Determine the [X, Y] coordinate at the center of the cell enclosing the given text.  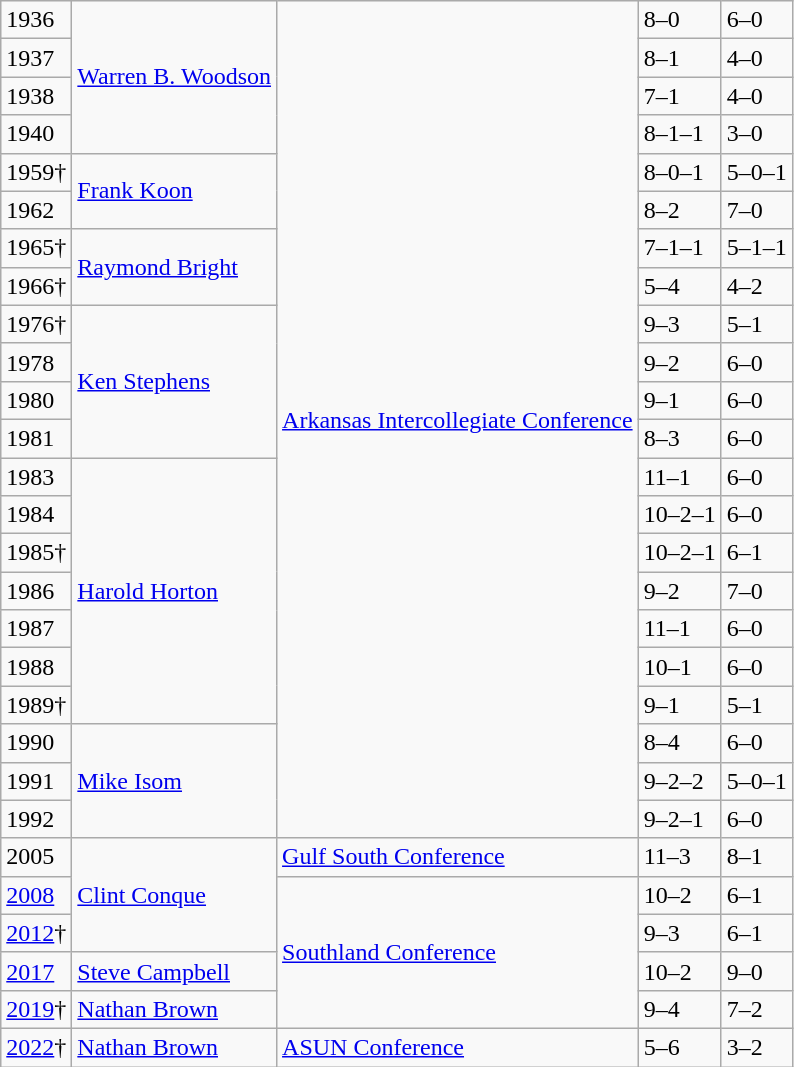
1965† [36, 248]
2017 [36, 971]
8–2 [680, 210]
3–2 [756, 1047]
5–6 [680, 1047]
2022† [36, 1047]
1962 [36, 210]
1986 [36, 591]
Mike Isom [174, 781]
1987 [36, 629]
10–1 [680, 667]
1937 [36, 58]
Harold Horton [174, 591]
1984 [36, 515]
Warren B. Woodson [174, 77]
7–1–1 [680, 248]
8–0 [680, 20]
Frank Koon [174, 191]
1940 [36, 134]
1989† [36, 705]
1938 [36, 96]
2008 [36, 895]
1959† [36, 172]
1978 [36, 362]
8–4 [680, 743]
1966† [36, 286]
9–0 [756, 971]
3–0 [756, 134]
1988 [36, 667]
1985† [36, 553]
8–1–1 [680, 134]
1976† [36, 324]
Ken Stephens [174, 381]
2019† [36, 1009]
1992 [36, 819]
Southland Conference [458, 952]
1936 [36, 20]
11–3 [680, 857]
8–3 [680, 438]
Gulf South Conference [458, 857]
9–4 [680, 1009]
2005 [36, 857]
5–4 [680, 286]
1990 [36, 743]
Clint Conque [174, 895]
2012† [36, 933]
1980 [36, 400]
Arkansas Intercollegiate Conference [458, 420]
8–0–1 [680, 172]
7–2 [756, 1009]
ASUN Conference [458, 1047]
7–1 [680, 96]
1991 [36, 781]
4–2 [756, 286]
Steve Campbell [174, 971]
5–1–1 [756, 248]
9–2–1 [680, 819]
9–2–2 [680, 781]
1983 [36, 477]
1981 [36, 438]
Raymond Bright [174, 267]
